Output the (X, Y) coordinate of the center of the cell containing the given text.  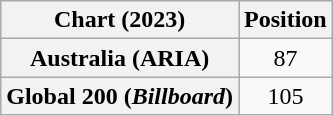
105 (285, 96)
87 (285, 58)
Position (285, 20)
Global 200 (Billboard) (120, 96)
Chart (2023) (120, 20)
Australia (ARIA) (120, 58)
